Locate the cell with the specified text and output its (x, y) center coordinate. 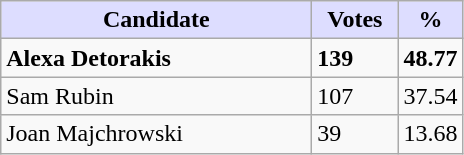
Alexa Detorakis (156, 58)
48.77 (430, 58)
13.68 (430, 134)
% (430, 20)
107 (355, 96)
Candidate (156, 20)
Joan Majchrowski (156, 134)
139 (355, 58)
Sam Rubin (156, 96)
Votes (355, 20)
37.54 (430, 96)
39 (355, 134)
